Capture the cell that displays the provided text and extract its (x, y) central coordinate. 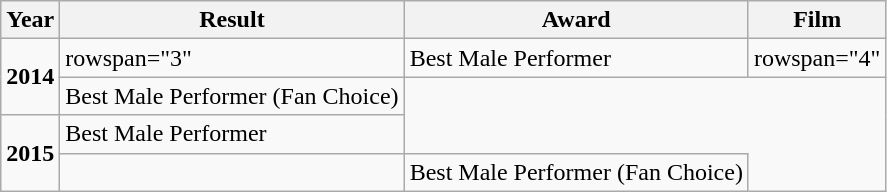
2015 (30, 153)
Result (232, 20)
rowspan="4" (817, 58)
Award (576, 20)
rowspan="3" (232, 58)
2014 (30, 77)
Year (30, 20)
Film (817, 20)
